Identify which cell holds the provided text, then report its [X, Y] central coordinate. 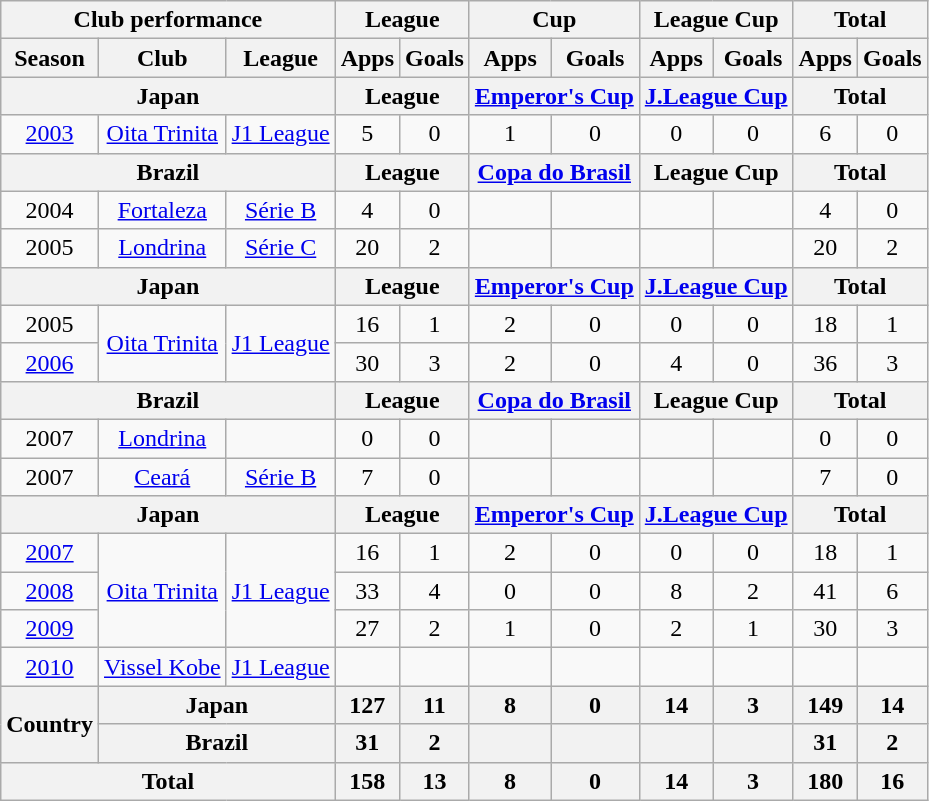
2009 [50, 629]
13 [435, 781]
5 [367, 134]
Fortaleza [162, 210]
Ceará [162, 477]
2010 [50, 667]
2003 [50, 134]
127 [367, 705]
158 [367, 781]
36 [825, 362]
2004 [50, 210]
180 [825, 781]
Club performance [168, 20]
Club [162, 58]
11 [435, 705]
Country [50, 724]
Série C [280, 248]
33 [367, 591]
2006 [50, 362]
2008 [50, 591]
27 [367, 629]
Vissel Kobe [162, 667]
149 [825, 705]
Cup [554, 20]
Season [50, 58]
41 [825, 591]
